Return the (X, Y) coordinate for the center point of the cell that contains the specified text.  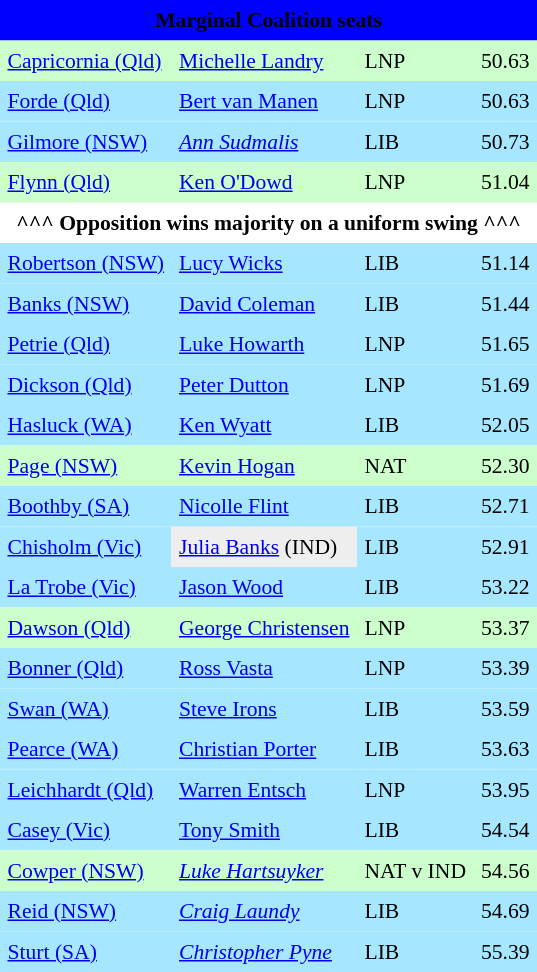
51.44 (505, 303)
Nicolle Flint (264, 506)
Lucy Wicks (264, 263)
51.04 (505, 182)
Jason Wood (264, 587)
Dickson (Qld) (86, 384)
La Trobe (Vic) (86, 587)
50.73 (505, 141)
Casey (Vic) (86, 830)
52.71 (505, 506)
David Coleman (264, 303)
Banks (NSW) (86, 303)
52.05 (505, 425)
Gilmore (NSW) (86, 141)
Peter Dutton (264, 384)
Dawson (Qld) (86, 627)
Tony Smith (264, 830)
NAT (416, 465)
Forde (Qld) (86, 101)
55.39 (505, 951)
Ross Vasta (264, 668)
54.56 (505, 870)
51.14 (505, 263)
Kevin Hogan (264, 465)
Swan (WA) (86, 708)
Chisholm (Vic) (86, 546)
Flynn (Qld) (86, 182)
Page (NSW) (86, 465)
Boothby (SA) (86, 506)
53.39 (505, 668)
Luke Hartsuyker (264, 870)
Michelle Landry (264, 60)
52.91 (505, 546)
53.63 (505, 749)
Hasluck (WA) (86, 425)
Robertson (NSW) (86, 263)
54.69 (505, 911)
Luke Howarth (264, 344)
Petrie (Qld) (86, 344)
Sturt (SA) (86, 951)
Julia Banks (IND) (264, 546)
Christopher Pyne (264, 951)
^^^ Opposition wins majority on a uniform swing ^^^ (268, 222)
53.22 (505, 587)
53.59 (505, 708)
Craig Laundy (264, 911)
Christian Porter (264, 749)
Ann Sudmalis (264, 141)
52.30 (505, 465)
Cowper (NSW) (86, 870)
Warren Entsch (264, 789)
Pearce (WA) (86, 749)
51.69 (505, 384)
Ken O'Dowd (264, 182)
51.65 (505, 344)
Steve Irons (264, 708)
Capricornia (Qld) (86, 60)
Marginal Coalition seats (268, 20)
George Christensen (264, 627)
Leichhardt (Qld) (86, 789)
Reid (NSW) (86, 911)
NAT v IND (416, 870)
Ken Wyatt (264, 425)
54.54 (505, 830)
53.95 (505, 789)
Bonner (Qld) (86, 668)
Bert van Manen (264, 101)
53.37 (505, 627)
